Return the (x, y) coordinate for the center point of the cell that contains the specified text.  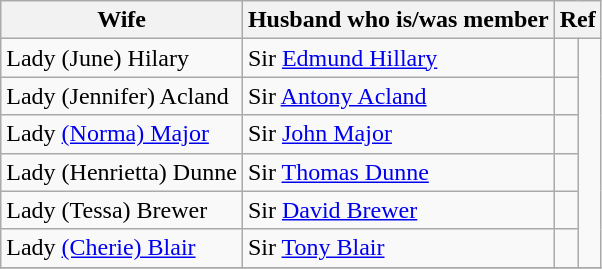
Sir Edmund Hillary (398, 58)
Lady (Tessa) Brewer (122, 210)
Sir Thomas Dunne (398, 172)
Sir Tony Blair (398, 248)
Husband who is/was member (398, 20)
Lady (Norma) Major (122, 134)
Sir David Brewer (398, 210)
Wife (122, 20)
Lady (June) Hilary (122, 58)
Lady (Jennifer) Acland (122, 96)
Lady (Cherie) Blair (122, 248)
Lady (Henrietta) Dunne (122, 172)
Sir Antony Acland (398, 96)
Sir John Major (398, 134)
Ref (578, 20)
